Identify which cell holds the provided text, then report its [X, Y] central coordinate. 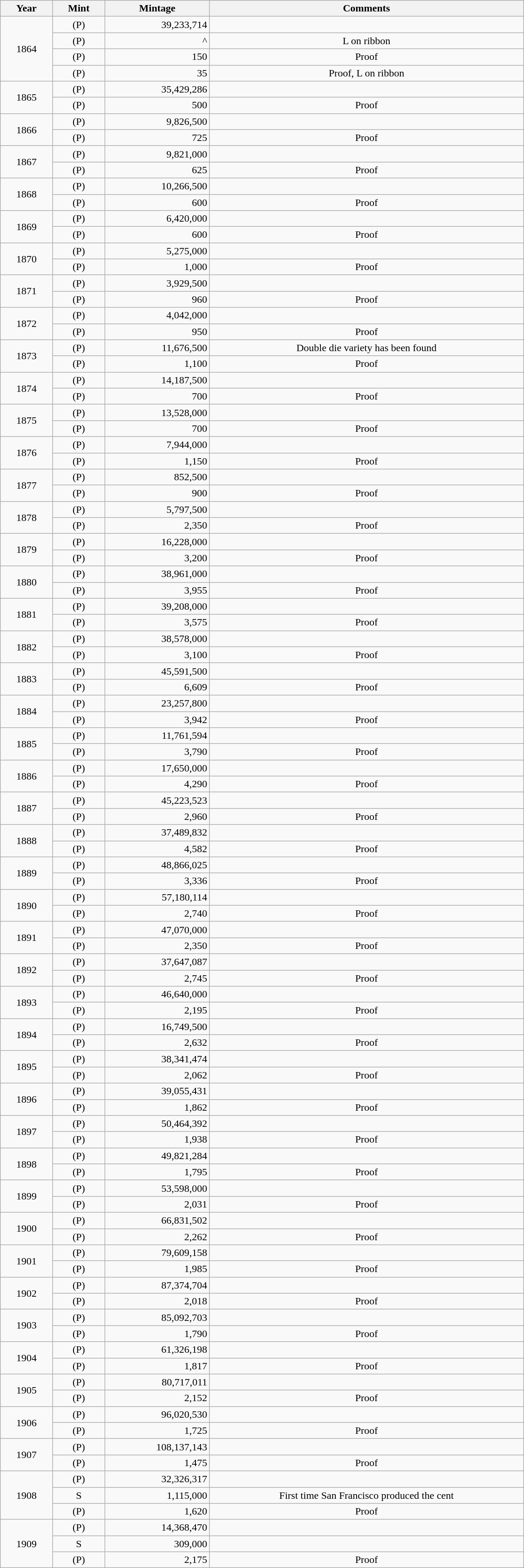
11,676,500 [157, 348]
Mint [79, 8]
1901 [26, 1261]
47,070,000 [157, 929]
1,100 [157, 364]
46,640,000 [157, 994]
2,031 [157, 1204]
First time San Francisco produced the cent [366, 1495]
1,475 [157, 1463]
1889 [26, 873]
35,429,286 [157, 89]
38,341,474 [157, 1059]
1876 [26, 453]
1865 [26, 97]
38,961,000 [157, 574]
61,326,198 [157, 1350]
1,150 [157, 461]
1895 [26, 1067]
5,275,000 [157, 251]
2,152 [157, 1398]
1881 [26, 614]
1,862 [157, 1107]
Comments [366, 8]
1879 [26, 550]
1887 [26, 808]
2,018 [157, 1301]
1905 [26, 1390]
3,200 [157, 558]
950 [157, 332]
1,725 [157, 1430]
23,257,800 [157, 703]
1909 [26, 1544]
38,578,000 [157, 639]
1891 [26, 937]
6,420,000 [157, 219]
1892 [26, 970]
57,180,114 [157, 897]
1870 [26, 259]
500 [157, 105]
^ [157, 41]
Mintage [157, 8]
3,955 [157, 590]
96,020,530 [157, 1414]
3,942 [157, 720]
3,100 [157, 655]
900 [157, 493]
4,042,000 [157, 315]
1898 [26, 1164]
1883 [26, 679]
1,938 [157, 1140]
1871 [26, 291]
9,826,500 [157, 121]
L on ribbon [366, 41]
2,062 [157, 1075]
1903 [26, 1326]
4,290 [157, 784]
1878 [26, 518]
53,598,000 [157, 1188]
2,195 [157, 1011]
16,228,000 [157, 542]
80,717,011 [157, 1382]
2,740 [157, 913]
309,000 [157, 1544]
3,929,500 [157, 283]
45,223,523 [157, 800]
49,821,284 [157, 1156]
2,262 [157, 1237]
1886 [26, 776]
3,575 [157, 622]
1,795 [157, 1172]
1874 [26, 388]
1900 [26, 1228]
4,582 [157, 849]
7,944,000 [157, 445]
108,137,143 [157, 1447]
9,821,000 [157, 154]
2,175 [157, 1560]
45,591,500 [157, 671]
1882 [26, 647]
14,368,470 [157, 1528]
3,336 [157, 881]
1885 [26, 744]
3,790 [157, 752]
1864 [26, 49]
1888 [26, 841]
2,632 [157, 1043]
1877 [26, 485]
1890 [26, 905]
39,208,000 [157, 606]
87,374,704 [157, 1285]
10,266,500 [157, 186]
1884 [26, 711]
Double die variety has been found [366, 348]
39,055,431 [157, 1091]
48,866,025 [157, 865]
11,761,594 [157, 736]
13,528,000 [157, 412]
625 [157, 170]
1872 [26, 324]
150 [157, 57]
1908 [26, 1495]
37,647,087 [157, 962]
1907 [26, 1455]
Year [26, 8]
1,817 [157, 1366]
1880 [26, 582]
Proof, L on ribbon [366, 73]
1893 [26, 1002]
2,960 [157, 816]
1867 [26, 162]
85,092,703 [157, 1317]
1,985 [157, 1269]
39,233,714 [157, 25]
79,609,158 [157, 1253]
725 [157, 138]
1896 [26, 1099]
1906 [26, 1422]
1899 [26, 1196]
1897 [26, 1132]
1,000 [157, 267]
66,831,502 [157, 1220]
1869 [26, 227]
17,650,000 [157, 768]
35 [157, 73]
37,489,832 [157, 833]
1873 [26, 356]
5,797,500 [157, 510]
960 [157, 299]
32,326,317 [157, 1479]
6,609 [157, 687]
1875 [26, 420]
14,187,500 [157, 380]
1,790 [157, 1334]
1894 [26, 1035]
1866 [26, 129]
852,500 [157, 477]
16,749,500 [157, 1027]
2,745 [157, 978]
1,620 [157, 1512]
1868 [26, 194]
50,464,392 [157, 1123]
1,115,000 [157, 1495]
1902 [26, 1293]
1904 [26, 1358]
